Determine the [X, Y] coordinate at the center of the cell enclosing the given text.  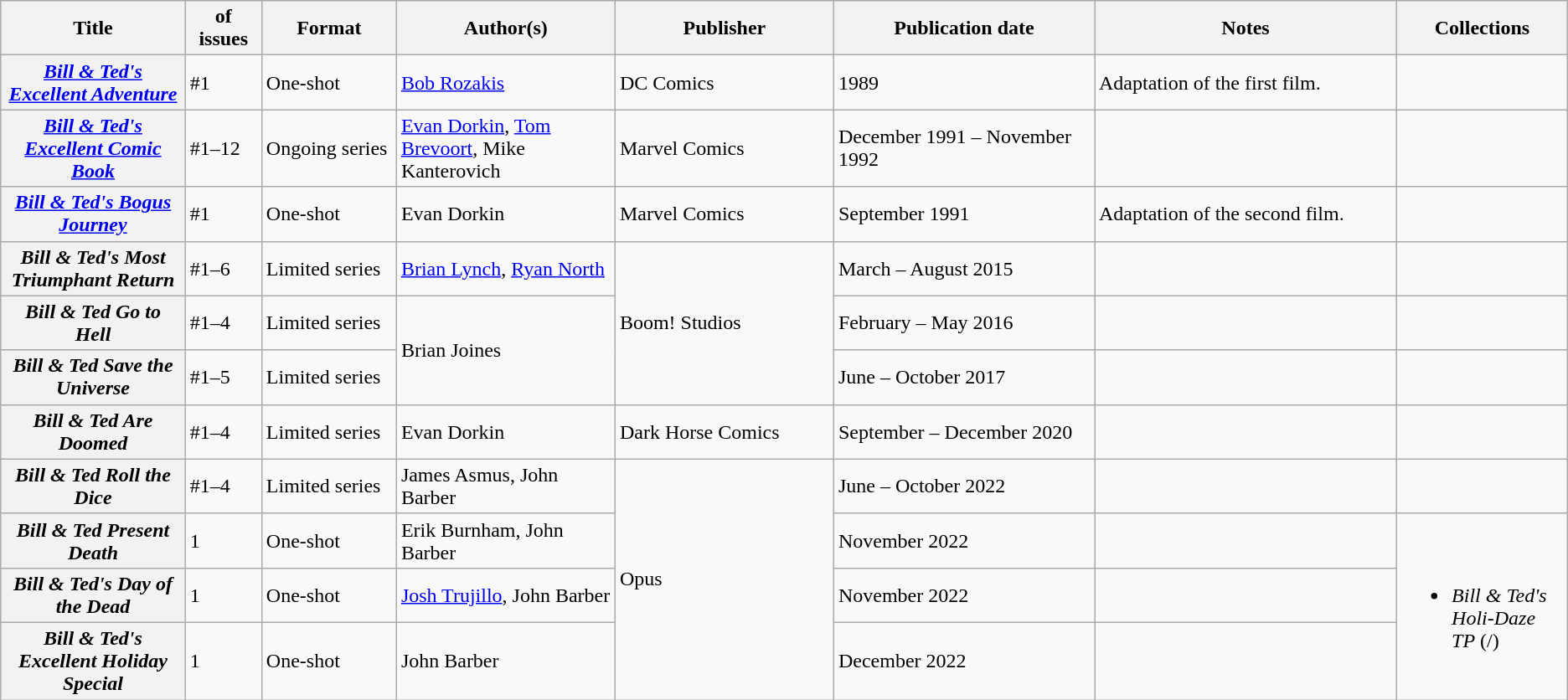
Bob Rozakis [506, 82]
Josh Trujillo, John Barber [506, 594]
September – December 2020 [963, 432]
September 1991 [963, 214]
Title [93, 28]
Bill & Ted's Most Triumphant Return [93, 268]
Ongoing series [328, 148]
Publisher [724, 28]
Bill & Ted's Holi-Daze TP (/) [1483, 606]
Adaptation of the first film. [1245, 82]
Bill & Ted Go to Hell [93, 323]
Opus [724, 579]
#1–5 [223, 377]
Brian Joines [506, 350]
#1–12 [223, 148]
Bill & Ted's Bogus Journey [93, 214]
June – October 2017 [963, 377]
Bill & Ted Save the Universe [93, 377]
December 2022 [963, 661]
DC Comics [724, 82]
Bill & Ted's Excellent Holiday Special [93, 661]
1989 [963, 82]
Boom! Studios [724, 323]
June – October 2022 [963, 486]
John Barber [506, 661]
Dark Horse Comics [724, 432]
December 1991 – November 1992 [963, 148]
Brian Lynch, Ryan North [506, 268]
#1–6 [223, 268]
March – August 2015 [963, 268]
James Asmus, John Barber [506, 486]
Erik Burnham, John Barber [506, 541]
Collections [1483, 28]
of issues [223, 28]
Bill & Ted's Excellent Comic Book [93, 148]
Adaptation of the second film. [1245, 214]
Evan Dorkin, Tom Brevoort, Mike Kanterovich [506, 148]
Publication date [963, 28]
February – May 2016 [963, 323]
Bill & Ted's Day of the Dead [93, 594]
Bill & Ted Present Death [93, 541]
Bill & Ted's Excellent Adventure [93, 82]
Notes [1245, 28]
Bill & Ted Are Doomed [93, 432]
Bill & Ted Roll the Dice [93, 486]
Author(s) [506, 28]
Format [328, 28]
